From the cell containing the given text, extract its center point as [x, y] coordinate. 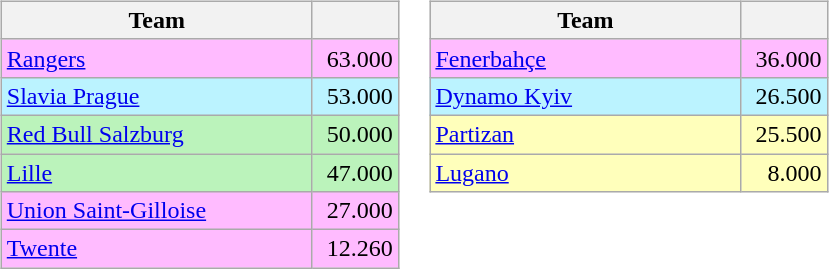
25.500 [784, 134]
36.000 [784, 58]
Lugano [586, 173]
26.500 [784, 96]
63.000 [355, 58]
Lille [156, 173]
Partizan [586, 134]
53.000 [355, 96]
47.000 [355, 173]
Dynamo Kyiv [586, 96]
Red Bull Salzburg [156, 134]
50.000 [355, 134]
Slavia Prague [156, 96]
8.000 [784, 173]
12.260 [355, 249]
Twente [156, 249]
Rangers [156, 58]
27.000 [355, 211]
Union Saint-Gilloise [156, 211]
Fenerbahçe [586, 58]
